Return the (x, y) coordinate for the center point of the cell that contains the specified text.  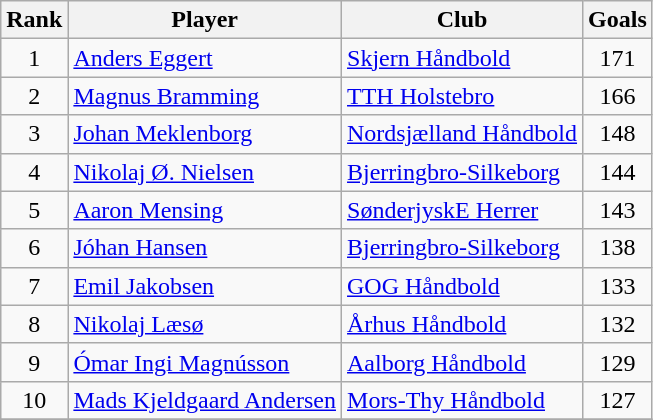
Magnus Bramming (205, 96)
132 (618, 324)
144 (618, 172)
Emil Jakobsen (205, 286)
Nikolaj Læsø (205, 324)
Aalborg Håndbold (462, 362)
129 (618, 362)
6 (34, 248)
Skjern Håndbold (462, 58)
Mors-Thy Håndbold (462, 400)
143 (618, 210)
Nikolaj Ø. Nielsen (205, 172)
Mads Kjeldgaard Andersen (205, 400)
Club (462, 20)
133 (618, 286)
9 (34, 362)
4 (34, 172)
10 (34, 400)
3 (34, 134)
Ómar Ingi Magnússon (205, 362)
Jóhan Hansen (205, 248)
Johan Meklenborg (205, 134)
138 (618, 248)
8 (34, 324)
SønderjyskE Herrer (462, 210)
7 (34, 286)
2 (34, 96)
Aaron Mensing (205, 210)
Nordsjælland Håndbold (462, 134)
TTH Holstebro (462, 96)
Player (205, 20)
Anders Eggert (205, 58)
GOG Håndbold (462, 286)
Århus Håndbold (462, 324)
171 (618, 58)
166 (618, 96)
Goals (618, 20)
Rank (34, 20)
148 (618, 134)
127 (618, 400)
5 (34, 210)
1 (34, 58)
